From the cell containing the given text, extract its center point as (X, Y) coordinate. 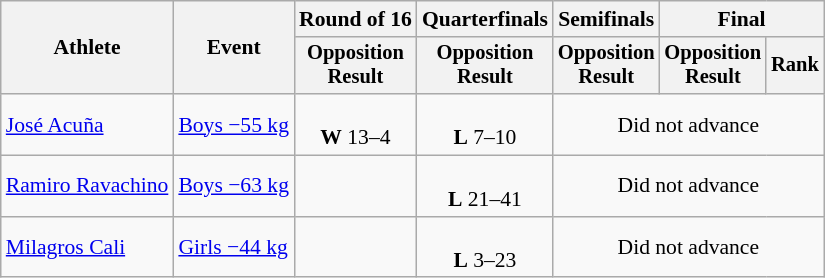
L 3–23 (485, 248)
L 21–41 (485, 186)
Rank (795, 66)
Quarterfinals (485, 19)
Event (234, 48)
Ramiro Ravachino (88, 186)
Semifinals (606, 19)
L 7–10 (485, 124)
Girls −44 kg (234, 248)
Boys −63 kg (234, 186)
José Acuña (88, 124)
Milagros Cali (88, 248)
Athlete (88, 48)
Boys −55 kg (234, 124)
W 13–4 (356, 124)
Round of 16 (356, 19)
Final (742, 19)
